Locate the cell with the specified text and output its (X, Y) center coordinate. 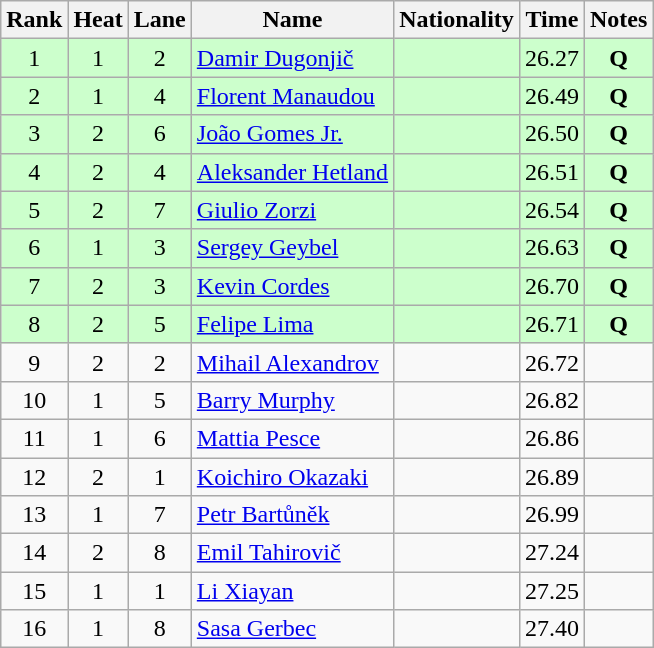
Mattia Pesce (292, 438)
Sasa Gerbec (292, 629)
Felipe Lima (292, 324)
27.40 (552, 629)
Rank (34, 20)
26.27 (552, 58)
João Gomes Jr. (292, 134)
Notes (618, 20)
27.24 (552, 553)
12 (34, 477)
10 (34, 400)
Nationality (457, 20)
26.86 (552, 438)
Lane (160, 20)
Barry Murphy (292, 400)
9 (34, 362)
26.63 (552, 248)
15 (34, 591)
26.51 (552, 172)
Giulio Zorzi (292, 210)
Petr Bartůněk (292, 515)
Li Xiayan (292, 591)
16 (34, 629)
26.82 (552, 400)
26.49 (552, 96)
Name (292, 20)
Emil Tahirovič (292, 553)
26.71 (552, 324)
11 (34, 438)
26.54 (552, 210)
Sergey Geybel (292, 248)
Florent Manaudou (292, 96)
26.70 (552, 286)
26.89 (552, 477)
26.72 (552, 362)
13 (34, 515)
Mihail Alexandrov (292, 362)
27.25 (552, 591)
14 (34, 553)
26.99 (552, 515)
Heat (98, 20)
Time (552, 20)
Aleksander Hetland (292, 172)
Damir Dugonjič (292, 58)
Kevin Cordes (292, 286)
Koichiro Okazaki (292, 477)
26.50 (552, 134)
